Return the (x, y) coordinate for the center point of the cell that contains the specified text.  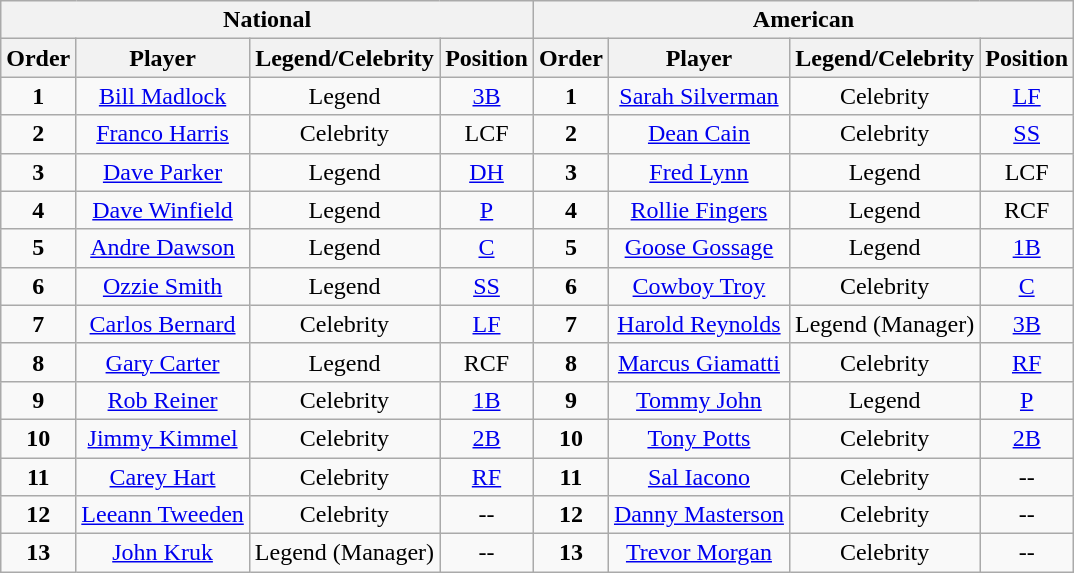
Rob Reiner (163, 400)
National (268, 20)
Jimmy Kimmel (163, 438)
Danny Masterson (698, 515)
Dave Winfield (163, 210)
Tommy John (698, 400)
DH (487, 172)
Dave Parker (163, 172)
Dean Cain (698, 134)
Goose Gossage (698, 248)
Harold Reynolds (698, 324)
Trevor Morgan (698, 553)
Sarah Silverman (698, 96)
Fred Lynn (698, 172)
Marcus Giamatti (698, 362)
Carlos Bernard (163, 324)
John Kruk (163, 553)
American (803, 20)
Leeann Tweeden (163, 515)
Sal Iacono (698, 477)
Rollie Fingers (698, 210)
Carey Hart (163, 477)
Tony Potts (698, 438)
Andre Dawson (163, 248)
Gary Carter (163, 362)
Bill Madlock (163, 96)
Cowboy Troy (698, 286)
Ozzie Smith (163, 286)
Franco Harris (163, 134)
